Capture the cell that displays the provided text and extract its (x, y) central coordinate. 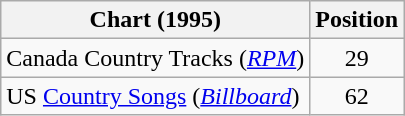
62 (357, 96)
Canada Country Tracks (RPM) (156, 58)
Chart (1995) (156, 20)
29 (357, 58)
Position (357, 20)
US Country Songs (Billboard) (156, 96)
